Scan for the cell matching the given text and deliver its (x, y) coordinate at center. 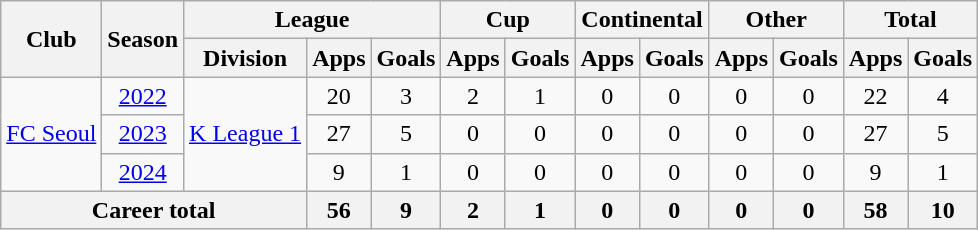
Other (776, 20)
Total (910, 20)
FC Seoul (52, 134)
Cup (508, 20)
22 (875, 96)
2024 (143, 172)
2022 (143, 96)
League (312, 20)
10 (943, 210)
K League 1 (246, 134)
56 (339, 210)
4 (943, 96)
Club (52, 39)
Season (143, 39)
3 (406, 96)
20 (339, 96)
Career total (154, 210)
2023 (143, 134)
Continental (642, 20)
58 (875, 210)
Division (246, 58)
